Provide the (x, y) coordinate of the cell's center where the given text is located.  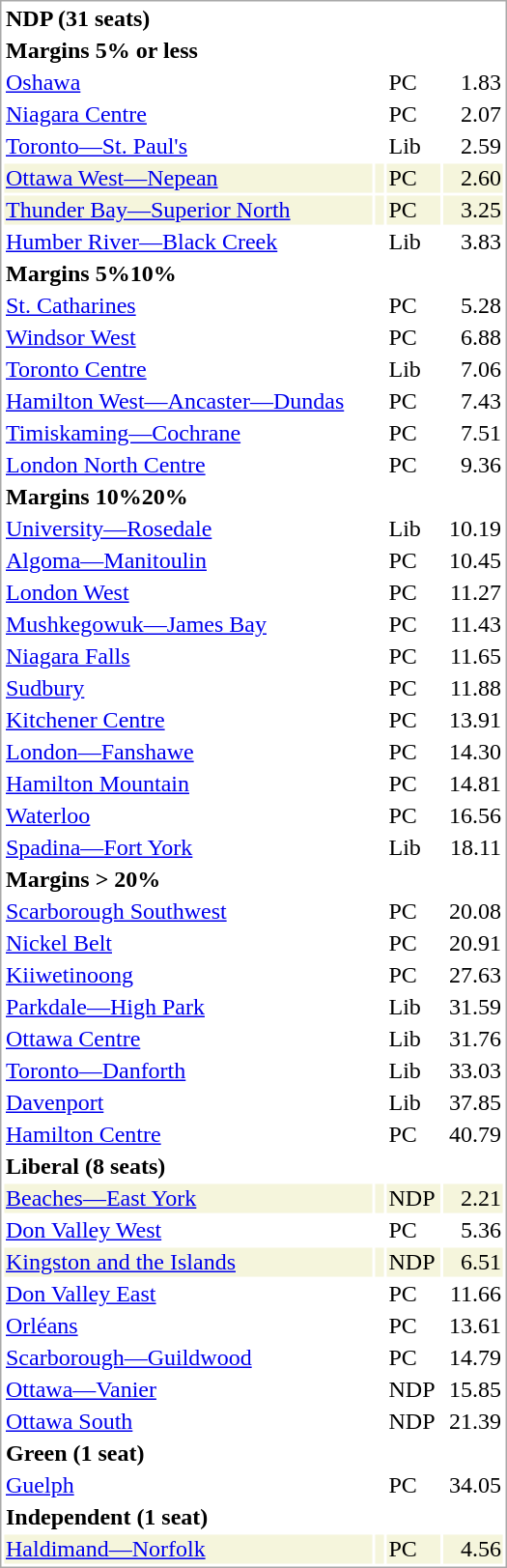
34.05 (473, 1485)
7.51 (473, 434)
14.81 (473, 784)
Orléans (187, 1326)
Humber River—Black Creek (187, 242)
London North Centre (187, 465)
11.43 (473, 625)
Hamilton Mountain (187, 784)
11.27 (473, 592)
11.66 (473, 1294)
21.39 (473, 1421)
Kitchener Centre (187, 720)
University—Rosedale (187, 528)
Ottawa South (187, 1421)
2.59 (473, 146)
6.88 (473, 337)
33.03 (473, 1071)
40.79 (473, 1135)
Kingston and the Islands (187, 1263)
7.43 (473, 401)
27.63 (473, 975)
Parkdale—High Park (187, 1008)
4.56 (473, 1549)
2.21 (473, 1199)
2.60 (473, 179)
NDP (31 seats) (187, 18)
Scarborough—Guildwood (187, 1357)
10.19 (473, 528)
Windsor West (187, 337)
5.28 (473, 306)
St. Catharines (187, 306)
London—Fanshawe (187, 753)
Kiiwetinoong (187, 975)
Spadina—Fort York (187, 847)
9.36 (473, 465)
Ottawa West—Nepean (187, 179)
18.11 (473, 847)
Oshawa (187, 82)
Algoma—Manitoulin (187, 561)
37.85 (473, 1102)
11.65 (473, 656)
3.83 (473, 242)
Ottawa—Vanier (187, 1390)
11.88 (473, 689)
Green (1 seat) (187, 1454)
20.91 (473, 944)
Sudbury (187, 689)
Niagara Centre (187, 115)
31.59 (473, 1008)
London West (187, 592)
Margins 5%10% (187, 273)
2.07 (473, 115)
5.36 (473, 1230)
Liberal (8 seats) (187, 1166)
7.06 (473, 370)
6.51 (473, 1263)
Don Valley West (187, 1230)
Guelph (187, 1485)
Hamilton Centre (187, 1135)
31.76 (473, 1039)
Haldimand—Norfolk (187, 1549)
Scarborough Southwest (187, 911)
3.25 (473, 210)
Mushkegowuk—James Bay (187, 625)
Hamilton West—Ancaster—Dundas (187, 401)
16.56 (473, 816)
13.91 (473, 720)
14.30 (473, 753)
Don Valley East (187, 1294)
15.85 (473, 1390)
Nickel Belt (187, 944)
Toronto—St. Paul's (187, 146)
Thunder Bay—Superior North (187, 210)
Waterloo (187, 816)
Beaches—East York (187, 1199)
Independent (1 seat) (187, 1518)
Ottawa Centre (187, 1039)
14.79 (473, 1357)
13.61 (473, 1326)
Margins 10%20% (187, 498)
Toronto—Danforth (187, 1071)
10.45 (473, 561)
Davenport (187, 1102)
Timiskaming—Cochrane (187, 434)
Margins > 20% (187, 880)
Toronto Centre (187, 370)
Niagara Falls (187, 656)
20.08 (473, 911)
1.83 (473, 82)
Margins 5% or less (187, 51)
